Detect which cell encompasses the target text, then output its (x, y) center coordinate. 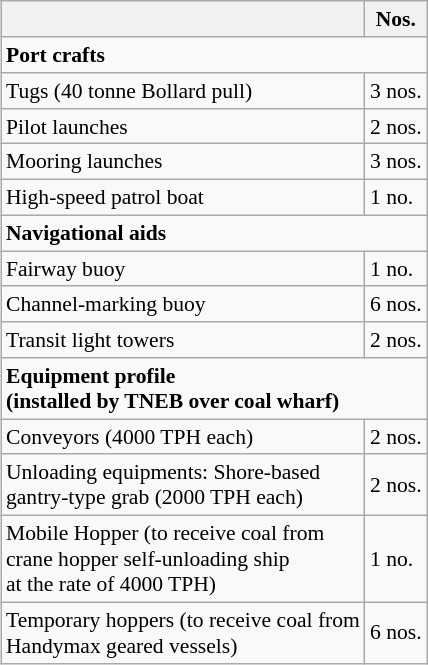
Mobile Hopper (to receive coal fromcrane hopper self-unloading shipat the rate of 4000 TPH) (183, 558)
High-speed patrol boat (183, 197)
Conveyors (4000 TPH each) (183, 437)
Navigational aids (214, 233)
Mooring launches (183, 162)
Equipment profile(installed by TNEB over coal wharf) (214, 388)
Tugs (40 tonne Bollard pull) (183, 91)
Fairway buoy (183, 269)
Channel-marking buoy (183, 304)
Temporary hoppers (to receive coal fromHandymax geared vessels) (183, 632)
Unloading equipments: Shore-basedgantry-type grab (2000 TPH each) (183, 484)
Pilot launches (183, 126)
Transit light towers (183, 340)
Port crafts (214, 55)
Nos. (396, 19)
